Locate the cell with the specified text and output its (x, y) center coordinate. 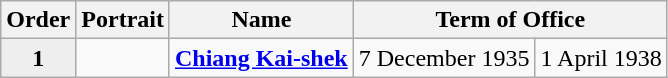
Order (38, 20)
Chiang Kai-shek (261, 58)
Name (261, 20)
Term of Office (510, 20)
1 (38, 58)
7 December 1935 (444, 58)
1 April 1938 (601, 58)
Portrait (123, 20)
